Return the (x, y) coordinate for the center point of the cell that contains the specified text.  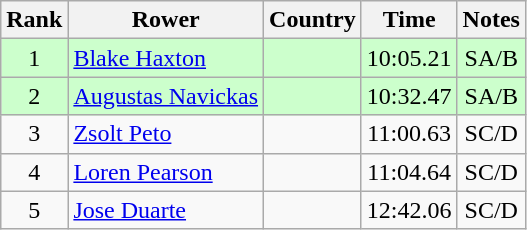
Rank (34, 20)
Rower (166, 20)
Augustas Navickas (166, 96)
2 (34, 96)
4 (34, 172)
Blake Haxton (166, 58)
11:00.63 (409, 134)
10:05.21 (409, 58)
10:32.47 (409, 96)
Jose Duarte (166, 210)
12:42.06 (409, 210)
Notes (491, 20)
Zsolt Peto (166, 134)
Time (409, 20)
Loren Pearson (166, 172)
3 (34, 134)
Country (313, 20)
11:04.64 (409, 172)
5 (34, 210)
1 (34, 58)
